Pinpoint the cell where the given text exists, returning its [X, Y] midpoint coordinate. 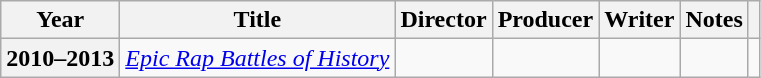
Producer [546, 20]
Writer [640, 20]
Epic Rap Battles of History [258, 58]
Year [60, 20]
2010–2013 [60, 58]
Notes [714, 20]
Director [444, 20]
Title [258, 20]
